Locate the cell with the specified text and output its (x, y) center coordinate. 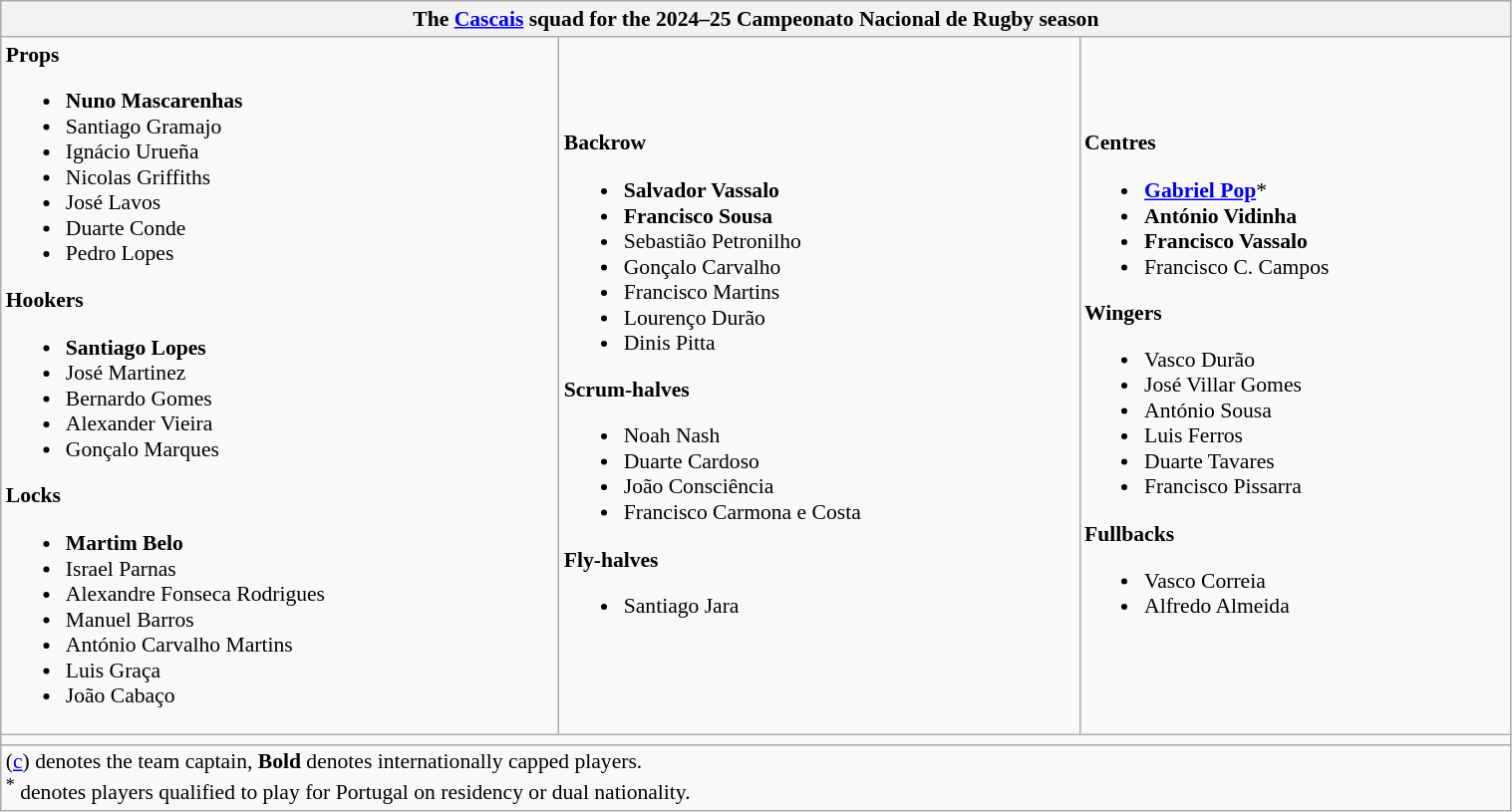
The Cascais squad for the 2024–25 Campeonato Nacional de Rugby season (756, 19)
